Extract the (X, Y) coordinate from the center of the cell holding the provided text.  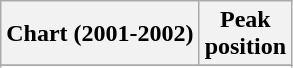
Peakposition (245, 34)
Chart (2001-2002) (100, 34)
